Return the [x, y] coordinate for the center point of the cell that contains the specified text.  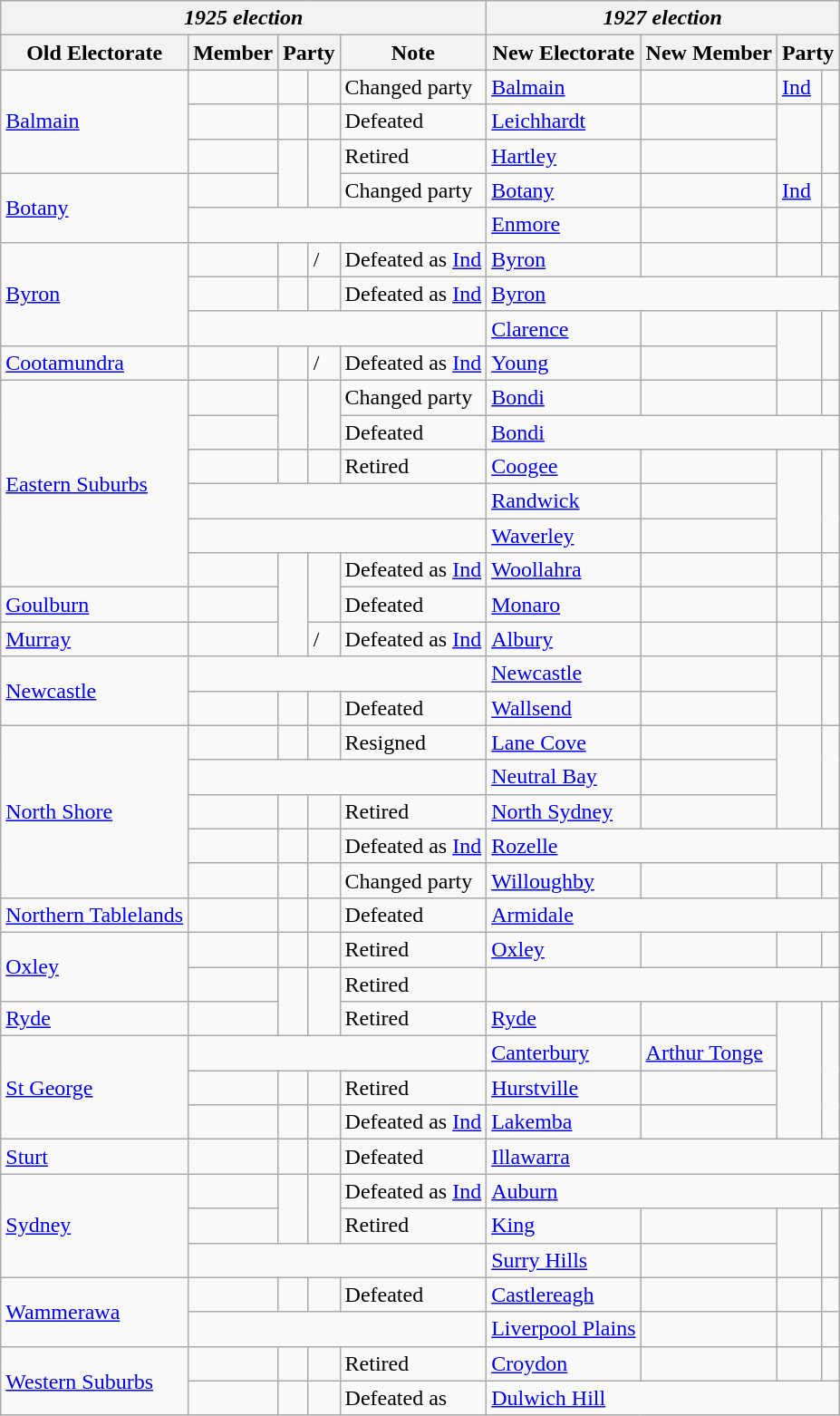
Rozelle [663, 846]
Note [413, 53]
King [564, 1226]
Arthur Tonge [709, 1053]
Auburn [663, 1191]
Castlereagh [564, 1295]
1925 election [244, 18]
Dulwich Hill [663, 1398]
Murray [94, 639]
Resigned [413, 742]
New Member [709, 53]
Monaro [564, 605]
Hartley [564, 156]
Croydon [564, 1363]
St George [94, 1088]
Young [564, 363]
Goulburn [94, 605]
Northern Tablelands [94, 915]
Defeated as [413, 1398]
Leichhardt [564, 121]
Lane Cove [564, 742]
Surry Hills [564, 1260]
Canterbury [564, 1053]
Liverpool Plains [564, 1329]
Albury [564, 639]
1927 election [663, 18]
Wammerawa [94, 1312]
Armidale [663, 915]
Sydney [94, 1226]
Member [234, 53]
Willoughby [564, 880]
Hurstville [564, 1088]
Woollahra [564, 570]
Randwick [564, 501]
North Shore [94, 811]
Waverley [564, 536]
North Sydney [564, 811]
Lakemba [564, 1122]
Enmore [564, 225]
Wallsend [564, 708]
Cootamundra [94, 363]
Old Electorate [94, 53]
Clarence [564, 328]
Coogee [564, 467]
Western Suburbs [94, 1381]
Neutral Bay [564, 777]
Illawarra [663, 1157]
New Electorate [564, 53]
Eastern Suburbs [94, 483]
Sturt [94, 1157]
